Extract the [x, y] coordinate from the center of the cell holding the provided text.  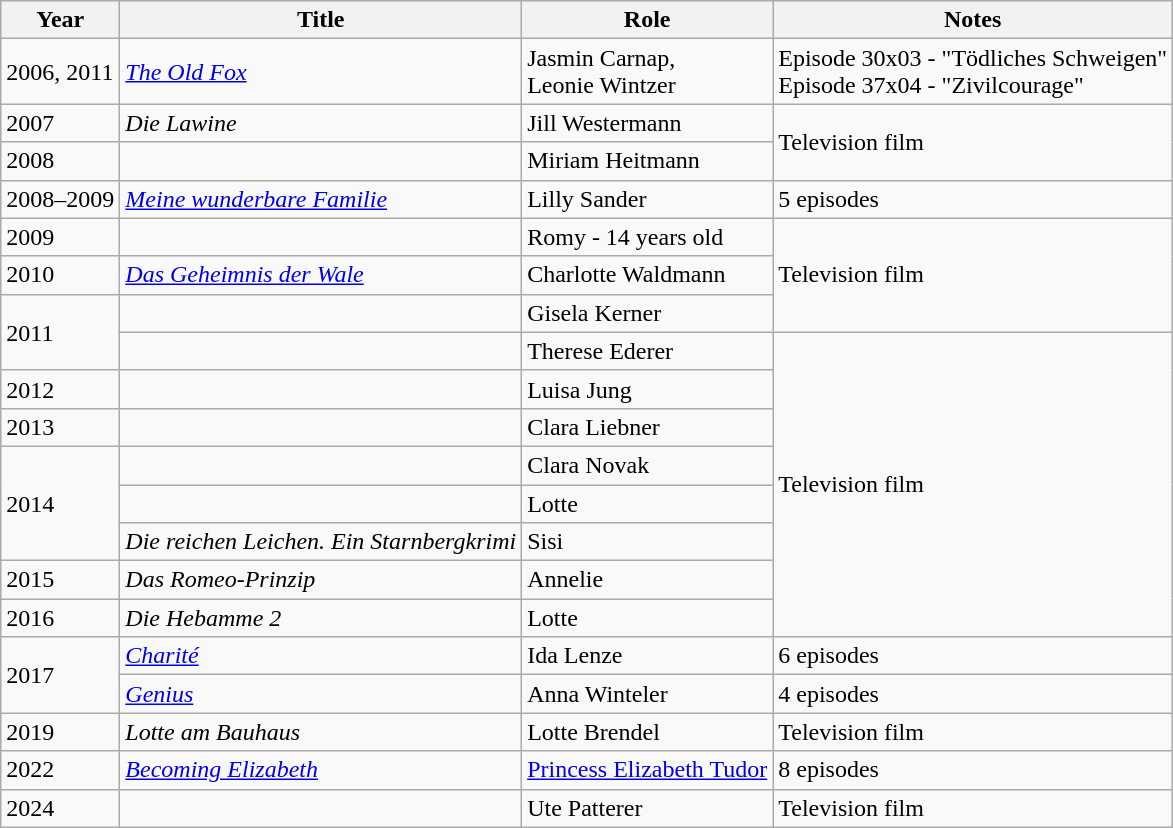
5 episodes [973, 199]
Princess Elizabeth Tudor [648, 770]
2010 [60, 275]
Luisa Jung [648, 389]
Jill Westermann [648, 123]
Anna Winteler [648, 694]
Jasmin Carnap,Leonie Wintzer [648, 72]
Sisi [648, 542]
2022 [60, 770]
Becoming Elizabeth [321, 770]
Ida Lenze [648, 656]
Charlotte Waldmann [648, 275]
Ute Patterer [648, 808]
4 episodes [973, 694]
Lotte am Bauhaus [321, 732]
Therese Ederer [648, 351]
2013 [60, 427]
6 episodes [973, 656]
2006, 2011 [60, 72]
Die Lawine [321, 123]
2019 [60, 732]
Annelie [648, 580]
Die reichen Leichen. Ein Starnbergkrimi [321, 542]
Episode 30x03 - "Tödliches Schweigen"Episode 37x04 - "Zivilcourage" [973, 72]
Title [321, 20]
Role [648, 20]
2015 [60, 580]
2007 [60, 123]
Lilly Sander [648, 199]
2008–2009 [60, 199]
Die Hebamme 2 [321, 618]
Gisela Kerner [648, 313]
Miriam Heitmann [648, 161]
2016 [60, 618]
Clara Liebner [648, 427]
Meine wunderbare Familie [321, 199]
8 episodes [973, 770]
2012 [60, 389]
The Old Fox [321, 72]
Das Geheimnis der Wale [321, 275]
Year [60, 20]
Clara Novak [648, 465]
Das Romeo-Prinzip [321, 580]
2009 [60, 237]
Romy - 14 years old [648, 237]
Lotte Brendel [648, 732]
2024 [60, 808]
Notes [973, 20]
2017 [60, 675]
Genius [321, 694]
2011 [60, 332]
2014 [60, 503]
Charité [321, 656]
2008 [60, 161]
